Search for the cell housing the specified text and yield its (X, Y) center coordinate. 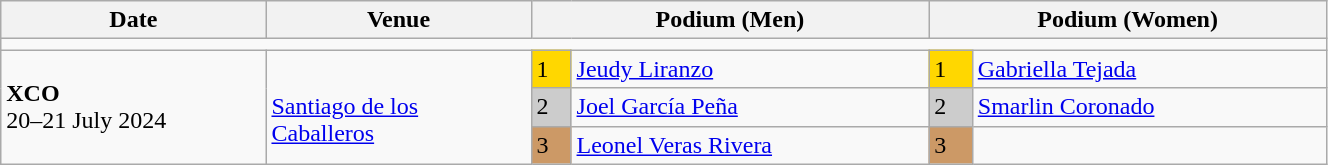
Venue (398, 20)
Podium (Men) (730, 20)
Joel García Peña (750, 107)
Jeudy Liranzo (750, 69)
Date (134, 20)
XCO 20–21 July 2024 (134, 107)
Smarlin Coronado (1149, 107)
Leonel Veras Rivera (750, 145)
Podium (Women) (1128, 20)
Gabriella Tejada (1149, 69)
Santiago de los Caballeros (398, 107)
